Scan for the cell matching the given text and deliver its (X, Y) coordinate at center. 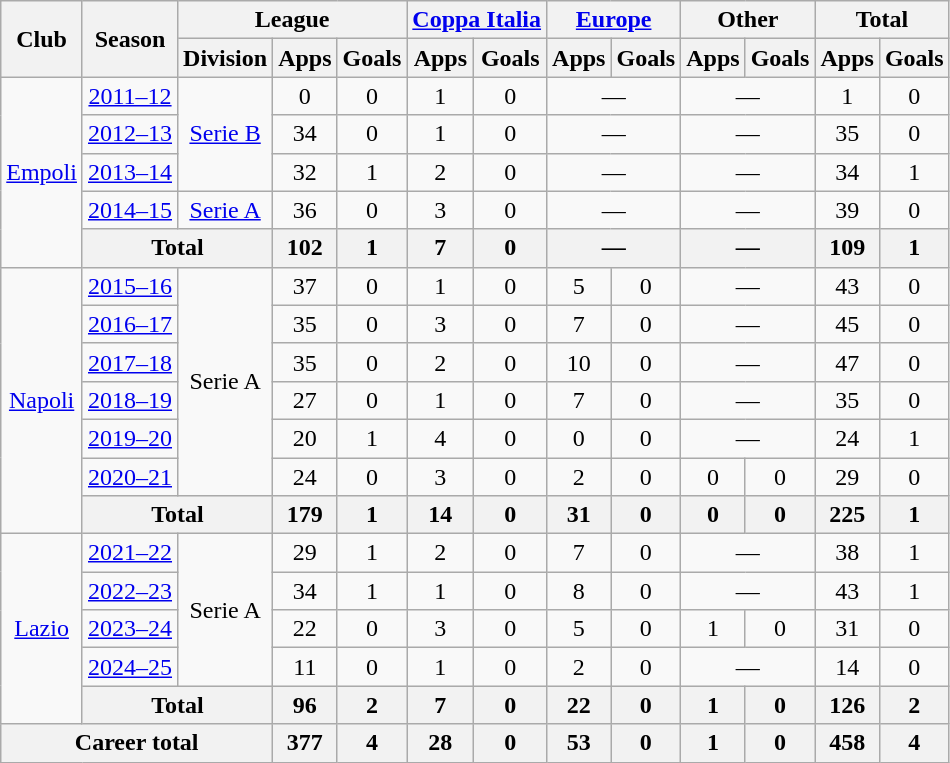
2014–15 (130, 210)
28 (440, 743)
36 (305, 210)
Empoli (42, 172)
96 (305, 705)
2022–23 (130, 591)
109 (847, 248)
126 (847, 705)
225 (847, 515)
37 (305, 286)
Season (130, 39)
2013–14 (130, 172)
377 (305, 743)
179 (305, 515)
2023–24 (130, 629)
Coppa Italia (477, 20)
32 (305, 172)
38 (847, 553)
Other (748, 20)
2021–22 (130, 553)
102 (305, 248)
2016–17 (130, 324)
League (292, 20)
Lazio (42, 629)
2011–12 (130, 96)
45 (847, 324)
47 (847, 362)
2024–25 (130, 667)
11 (305, 667)
53 (579, 743)
27 (305, 400)
10 (579, 362)
2015–16 (130, 286)
Serie B (226, 134)
Career total (137, 743)
8 (579, 591)
Napoli (42, 400)
Europe (614, 20)
2019–20 (130, 438)
Club (42, 39)
2020–21 (130, 477)
39 (847, 210)
Division (226, 58)
458 (847, 743)
2018–19 (130, 400)
2012–13 (130, 134)
2017–18 (130, 362)
20 (305, 438)
